Extract the (X, Y) coordinate from the center of the cell holding the provided text.  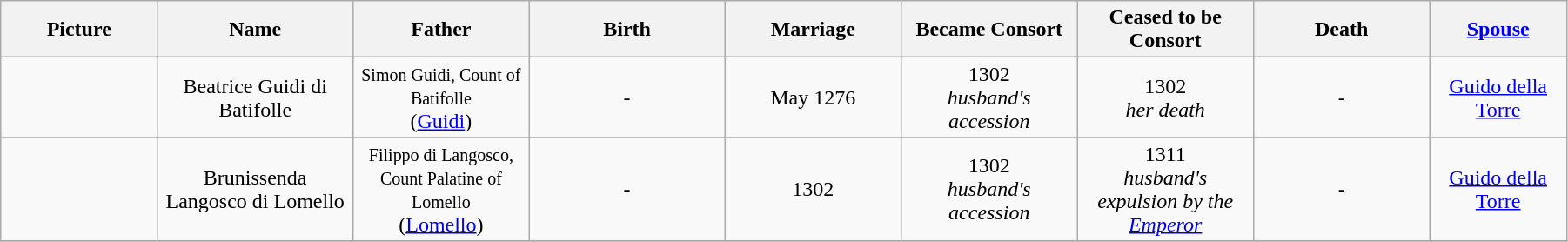
Picture (79, 30)
Simon Guidi, Count of Batifolle(Guidi) (441, 97)
May 1276 (813, 97)
1311husband's expulsion by the Emperor (1165, 190)
Marriage (813, 30)
Filippo di Langosco, Count Palatine of Lomello(Lomello) (441, 190)
Spouse (1498, 30)
Beatrice Guidi di Batifolle (256, 97)
Brunissenda Langosco di Lomello (256, 190)
Became Consort (989, 30)
Birth (627, 30)
Name (256, 30)
Death (1341, 30)
Father (441, 30)
1302her death (1165, 97)
1302 (813, 190)
Ceased to be Consort (1165, 30)
